Return the [X, Y] coordinate for the center point of the cell that contains the specified text.  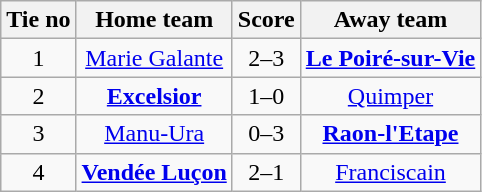
2–1 [266, 172]
Quimper [390, 96]
1–0 [266, 96]
Home team [154, 20]
Tie no [38, 20]
2 [38, 96]
Excelsior [154, 96]
Le Poiré-sur-Vie [390, 58]
Away team [390, 20]
2–3 [266, 58]
Raon-l'Etape [390, 134]
Manu-Ura [154, 134]
Vendée Luçon [154, 172]
Marie Galante [154, 58]
Franciscain [390, 172]
1 [38, 58]
4 [38, 172]
0–3 [266, 134]
3 [38, 134]
Score [266, 20]
